Provide the [x, y] coordinate of the cell's center where the given text is located.  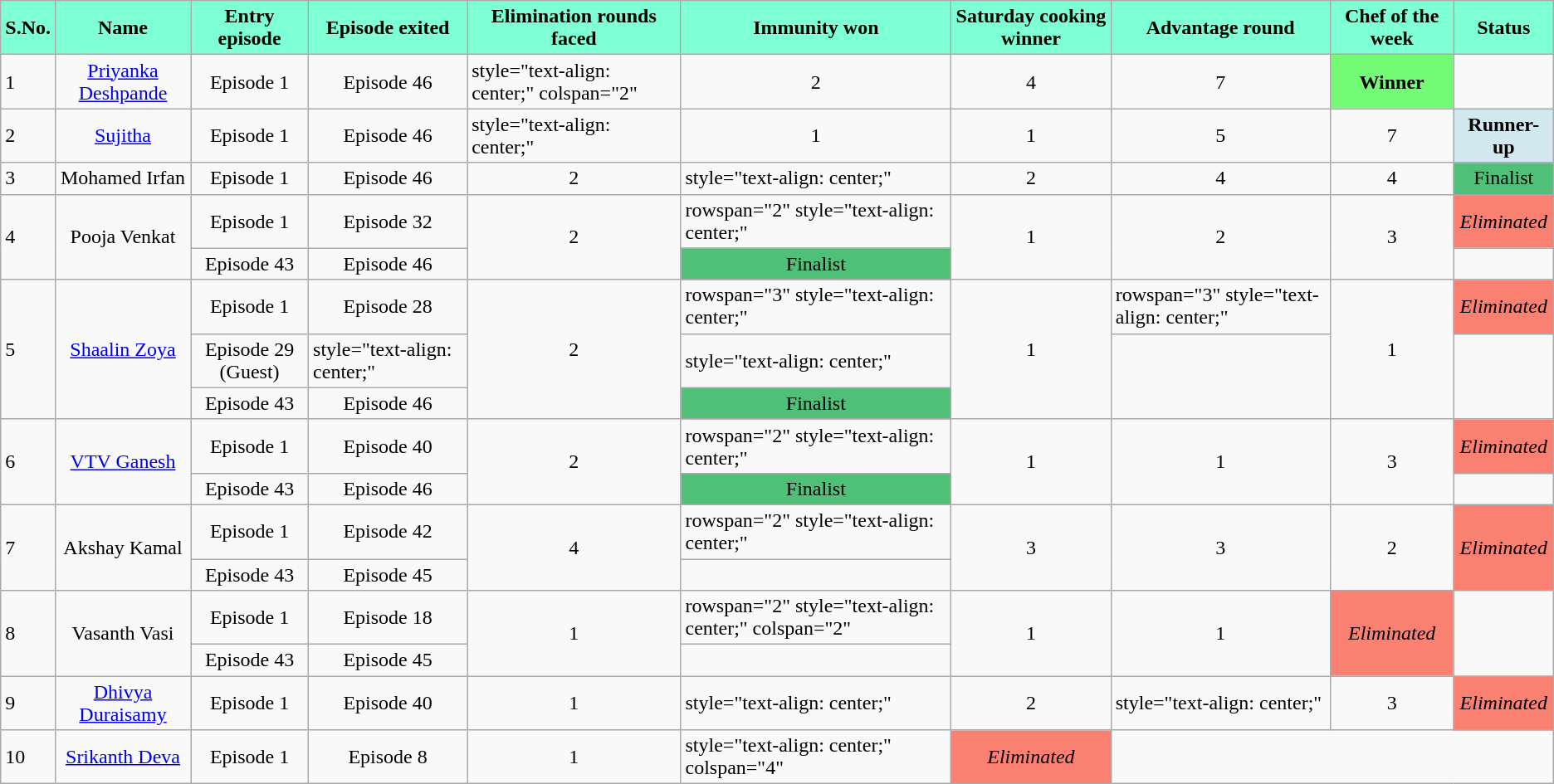
6 [28, 461]
Sujitha [123, 136]
style="text-align: center;" colspan="4" [816, 757]
Immunity won [816, 28]
Episode 29 (Guest) [250, 360]
Elimination rounds faced [574, 28]
Entry episode [250, 28]
Episode 32 [388, 221]
8 [28, 634]
Runner-up [1503, 136]
Priyanka Deshpande [123, 81]
Advantage round [1220, 28]
Winner [1391, 81]
10 [28, 757]
Episode 28 [388, 307]
Saturday cooking winner [1031, 28]
Akshay Kamal [123, 548]
Vasanth Vasi [123, 634]
Episode 8 [388, 757]
Episode exited [388, 28]
Episode 18 [388, 617]
Shaalin Zoya [123, 349]
style="text-align: center;" colspan="2" [574, 81]
Chef of the week [1391, 28]
Pooja Venkat [123, 237]
Srikanth Deva [123, 757]
rowspan="2" style="text-align: center;" colspan="2" [816, 617]
Episode 42 [388, 531]
Name [123, 28]
VTV Ganesh [123, 461]
Mohamed Irfan [123, 178]
9 [28, 704]
Dhivya Duraisamy [123, 704]
Status [1503, 28]
S.No. [28, 28]
